Locate the cell with the specified text and output its [X, Y] center coordinate. 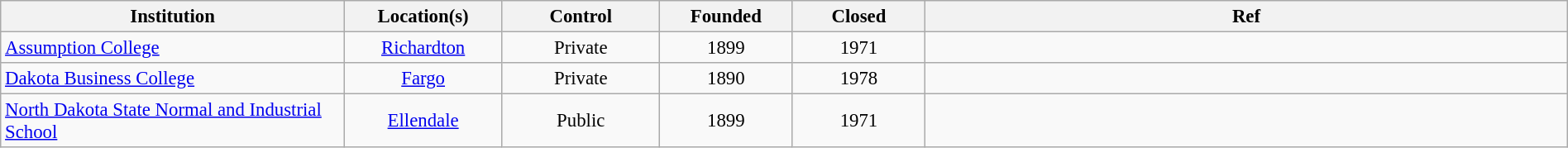
Ref [1247, 17]
Founded [726, 17]
North Dakota State Normal and Industrial School [173, 121]
Closed [858, 17]
Location(s) [423, 17]
Public [581, 121]
Ellendale [423, 121]
1890 [726, 79]
Dakota Business College [173, 79]
1978 [858, 79]
Richardton [423, 48]
Institution [173, 17]
Control [581, 17]
Fargo [423, 79]
Assumption College [173, 48]
